Pinpoint the cell where the given text exists, returning its [x, y] midpoint coordinate. 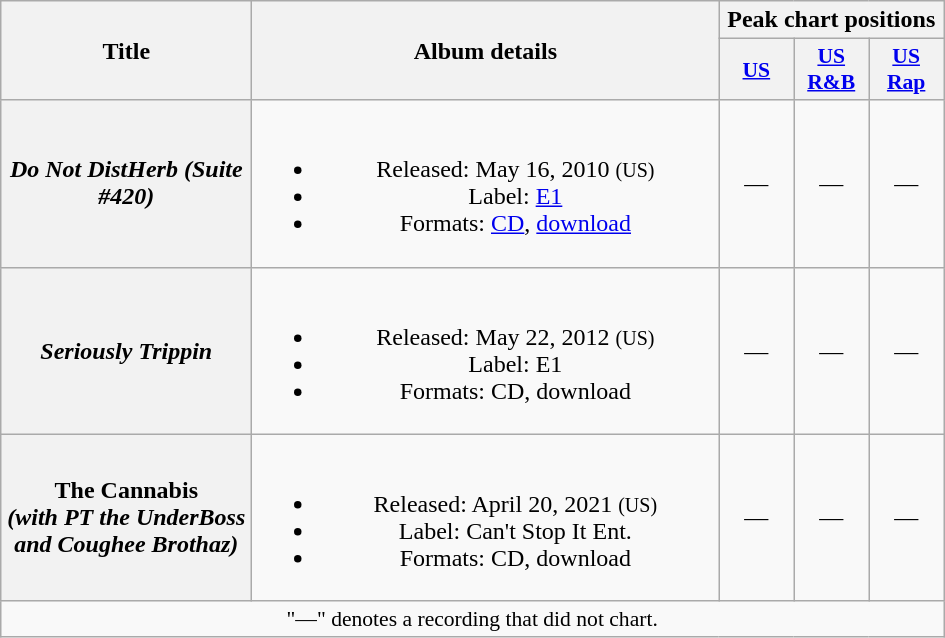
Released: May 22, 2012 (US)Label: E1Formats: CD, download [486, 350]
Released: April 20, 2021 (US)Label: Can't Stop It Ent.Formats: CD, download [486, 518]
US [756, 70]
Peak chart positions [832, 20]
USRap [906, 70]
Album details [486, 50]
US R&B [832, 70]
The Cannabis(with PT the UnderBoss and Coughee Brothaz) [126, 518]
"—" denotes a recording that did not chart. [472, 619]
Seriously Trippin [126, 350]
Do Not DistHerb (Suite #420) [126, 184]
Released: May 16, 2010 (US)Label: E1Formats: CD, download [486, 184]
Title [126, 50]
